Identify which cell holds the provided text, then report its [x, y] central coordinate. 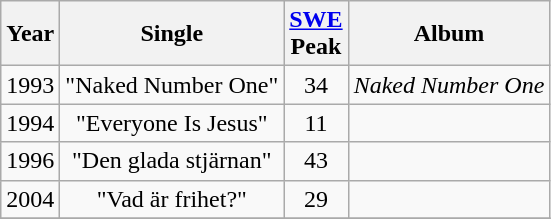
1994 [30, 123]
"Naked Number One" [172, 85]
2004 [30, 199]
Single [172, 34]
29 [316, 199]
34 [316, 85]
SWEPeak [316, 34]
"Everyone Is Jesus" [172, 123]
"Vad är frihet?" [172, 199]
1996 [30, 161]
Year [30, 34]
Album [449, 34]
"Den glada stjärnan" [172, 161]
Naked Number One [449, 85]
1993 [30, 85]
43 [316, 161]
11 [316, 123]
